Provide the [x, y] coordinate of the cell's center where the given text is located.  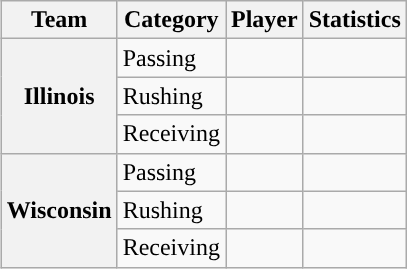
Illinois [59, 96]
Player [265, 20]
Team [59, 20]
Wisconsin [59, 210]
Category [171, 20]
Statistics [354, 20]
